Scan for the cell matching the given text and deliver its [x, y] coordinate at center. 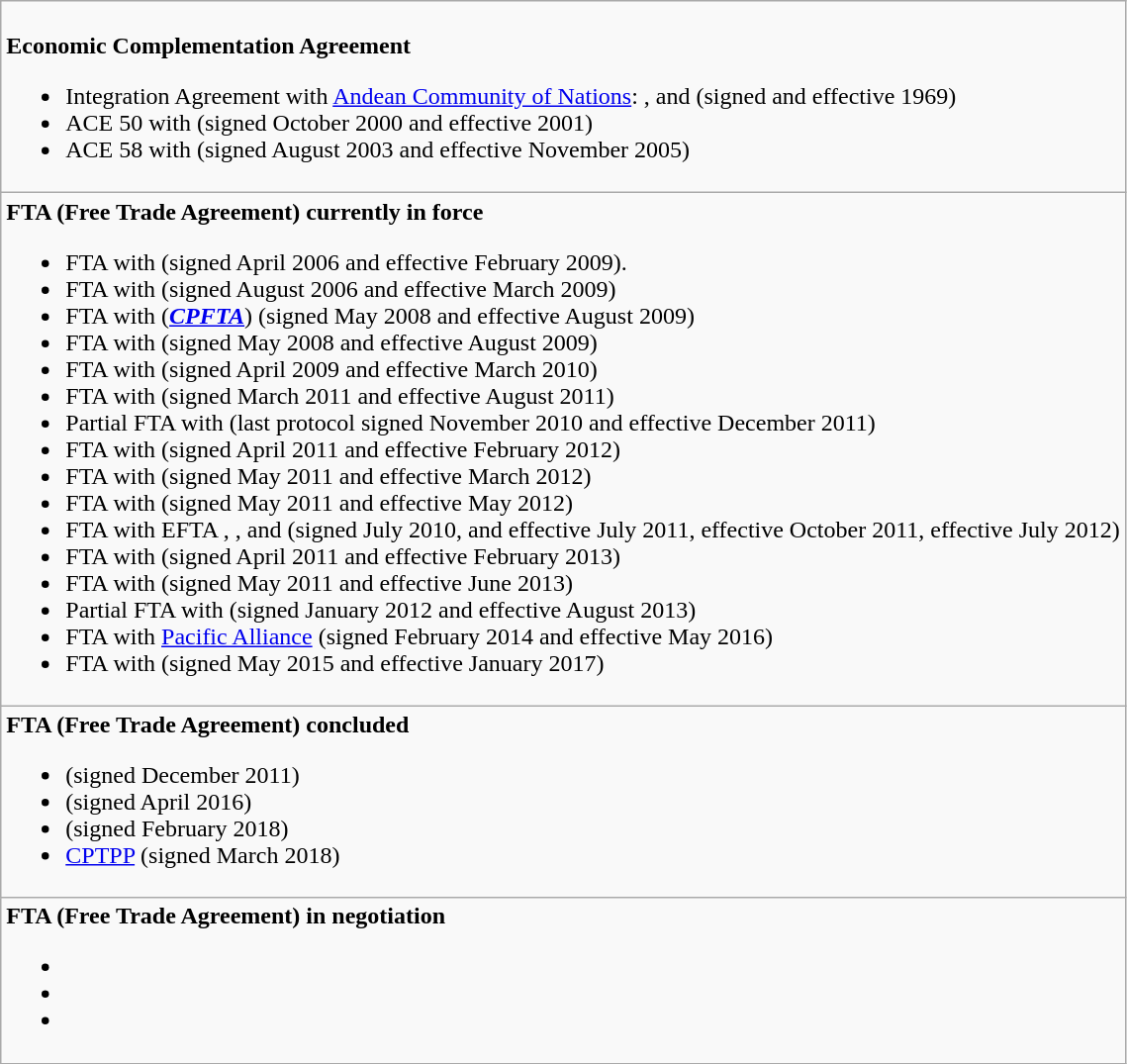
FTA (Free Trade Agreement) in negotiation [564, 980]
FTA (Free Trade Agreement) concluded (signed December 2011) (signed April 2016) (signed February 2018)CPTPP (signed March 2018) [564, 802]
